Capture the cell that displays the provided text and extract its [X, Y] central coordinate. 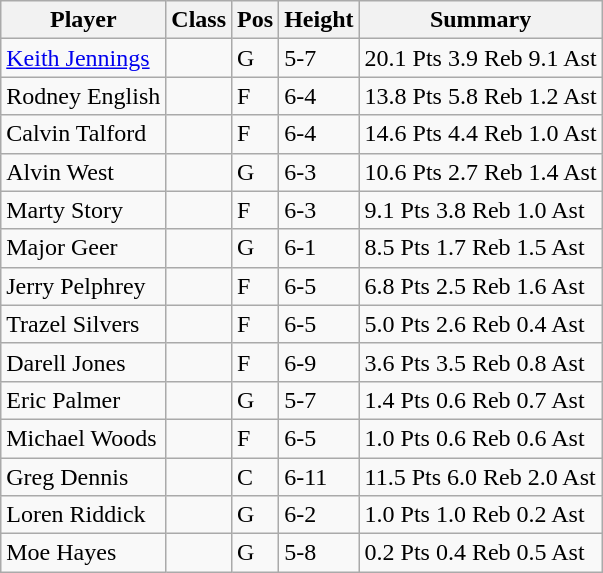
Alvin West [84, 172]
13.8 Pts 5.8 Reb 1.2 Ast [480, 96]
5-8 [319, 553]
Loren Riddick [84, 515]
Class [199, 20]
9.1 Pts 3.8 Reb 1.0 Ast [480, 210]
Eric Palmer [84, 400]
6-9 [319, 362]
1.4 Pts 0.6 Reb 0.7 Ast [480, 400]
Darell Jones [84, 362]
20.1 Pts 3.9 Reb 9.1 Ast [480, 58]
Pos [256, 20]
6-1 [319, 248]
Rodney English [84, 96]
Calvin Talford [84, 134]
Trazel Silvers [84, 324]
Major Geer [84, 248]
Jerry Pelphrey [84, 286]
14.6 Pts 4.4 Reb 1.0 Ast [480, 134]
Player [84, 20]
11.5 Pts 6.0 Reb 2.0 Ast [480, 477]
5.0 Pts 2.6 Reb 0.4 Ast [480, 324]
6-11 [319, 477]
Marty Story [84, 210]
1.0 Pts 1.0 Reb 0.2 Ast [480, 515]
0.2 Pts 0.4 Reb 0.5 Ast [480, 553]
Moe Hayes [84, 553]
1.0 Pts 0.6 Reb 0.6 Ast [480, 438]
Greg Dennis [84, 477]
8.5 Pts 1.7 Reb 1.5 Ast [480, 248]
10.6 Pts 2.7 Reb 1.4 Ast [480, 172]
Height [319, 20]
6-2 [319, 515]
3.6 Pts 3.5 Reb 0.8 Ast [480, 362]
Keith Jennings [84, 58]
C [256, 477]
6.8 Pts 2.5 Reb 1.6 Ast [480, 286]
Summary [480, 20]
Michael Woods [84, 438]
